Provide the [x, y] coordinate of the cell's center where the given text is located.  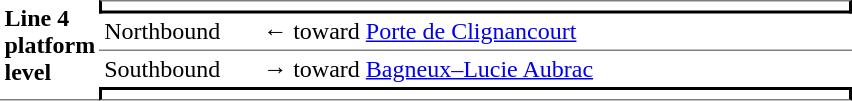
Northbound [180, 33]
Southbound [180, 69]
Line 4 platform level [50, 50]
